Identify which cell holds the provided text, then report its [X, Y] central coordinate. 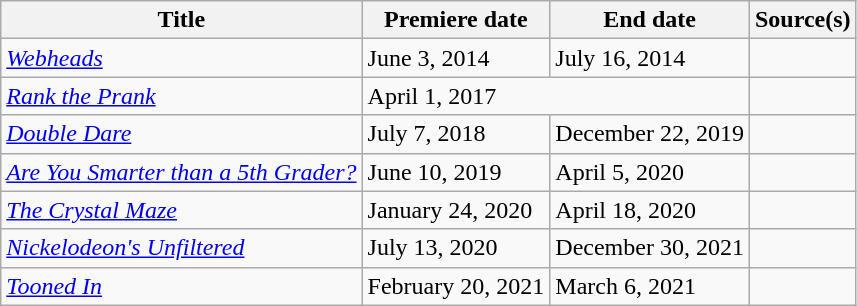
June 3, 2014 [456, 58]
February 20, 2021 [456, 286]
April 1, 2017 [556, 96]
April 18, 2020 [650, 210]
December 22, 2019 [650, 134]
March 6, 2021 [650, 286]
July 13, 2020 [456, 248]
July 16, 2014 [650, 58]
December 30, 2021 [650, 248]
Tooned In [182, 286]
January 24, 2020 [456, 210]
Are You Smarter than a 5th Grader? [182, 172]
Rank the Prank [182, 96]
June 10, 2019 [456, 172]
July 7, 2018 [456, 134]
Premiere date [456, 20]
The Crystal Maze [182, 210]
Nickelodeon's Unfiltered [182, 248]
Webheads [182, 58]
Title [182, 20]
April 5, 2020 [650, 172]
Source(s) [802, 20]
Double Dare [182, 134]
End date [650, 20]
